Extract the [X, Y] coordinate from the center of the cell holding the provided text.  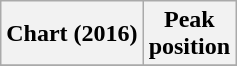
Peakposition [189, 34]
Chart (2016) [72, 34]
